Output the (X, Y) coordinate of the center of the cell containing the given text.  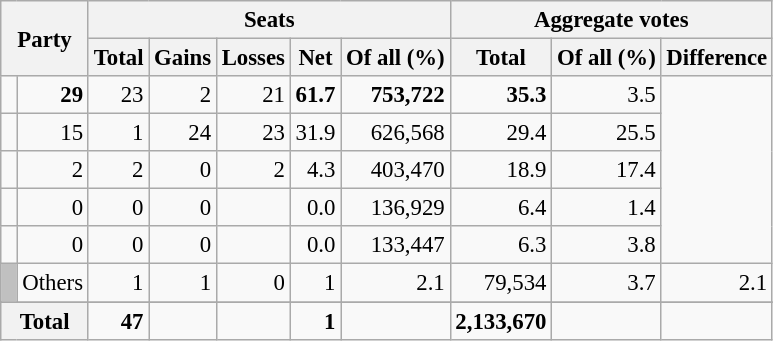
6.4 (501, 208)
Seats (269, 20)
626,568 (396, 133)
Others (52, 283)
4.3 (315, 170)
79,534 (501, 283)
35.3 (501, 95)
24 (183, 133)
15 (52, 133)
Difference (716, 58)
6.3 (501, 245)
31.9 (315, 133)
21 (253, 95)
133,447 (396, 245)
17.4 (606, 170)
25.5 (606, 133)
Net (315, 58)
3.7 (606, 283)
61.7 (315, 95)
Gains (183, 58)
Party (45, 38)
2,133,670 (501, 321)
29 (52, 95)
3.5 (606, 95)
3.8 (606, 245)
1.4 (606, 208)
18.9 (501, 170)
753,722 (396, 95)
136,929 (396, 208)
Losses (253, 58)
403,470 (396, 170)
Aggregate votes (611, 20)
29.4 (501, 133)
47 (118, 321)
